Capture the cell that displays the provided text and extract its [x, y] central coordinate. 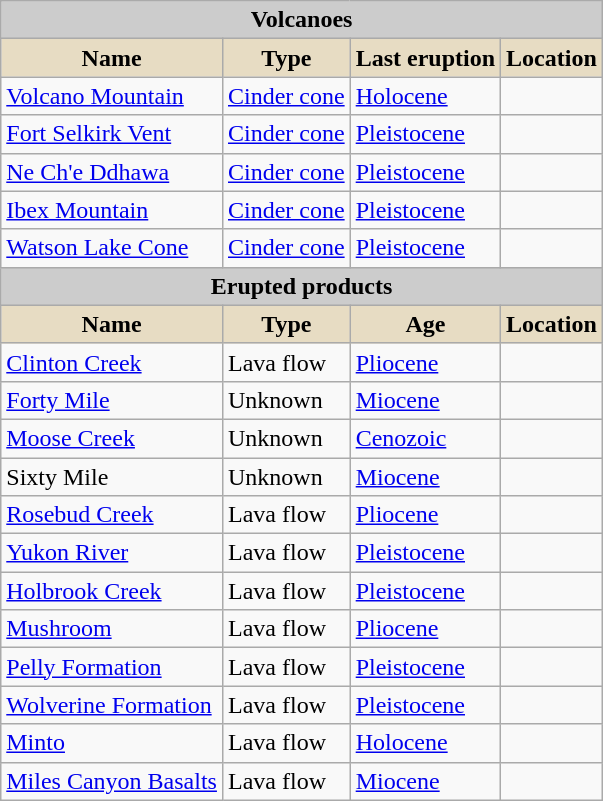
Clinton Creek [112, 362]
Watson Lake Cone [112, 248]
Last eruption [425, 58]
Fort Selkirk Vent [112, 134]
Sixty Mile [112, 477]
Erupted products [302, 286]
Ne Ch'e Ddhawa [112, 172]
Volcanoes [302, 20]
Rosebud Creek [112, 515]
Minto [112, 743]
Forty Mile [112, 400]
Age [425, 324]
Volcano Mountain [112, 96]
Yukon River [112, 553]
Pelly Formation [112, 667]
Ibex Mountain [112, 210]
Cenozoic [425, 438]
Moose Creek [112, 438]
Mushroom [112, 629]
Miles Canyon Basalts [112, 781]
Wolverine Formation [112, 705]
Holbrook Creek [112, 591]
